Locate the cell with the specified text and output its [x, y] center coordinate. 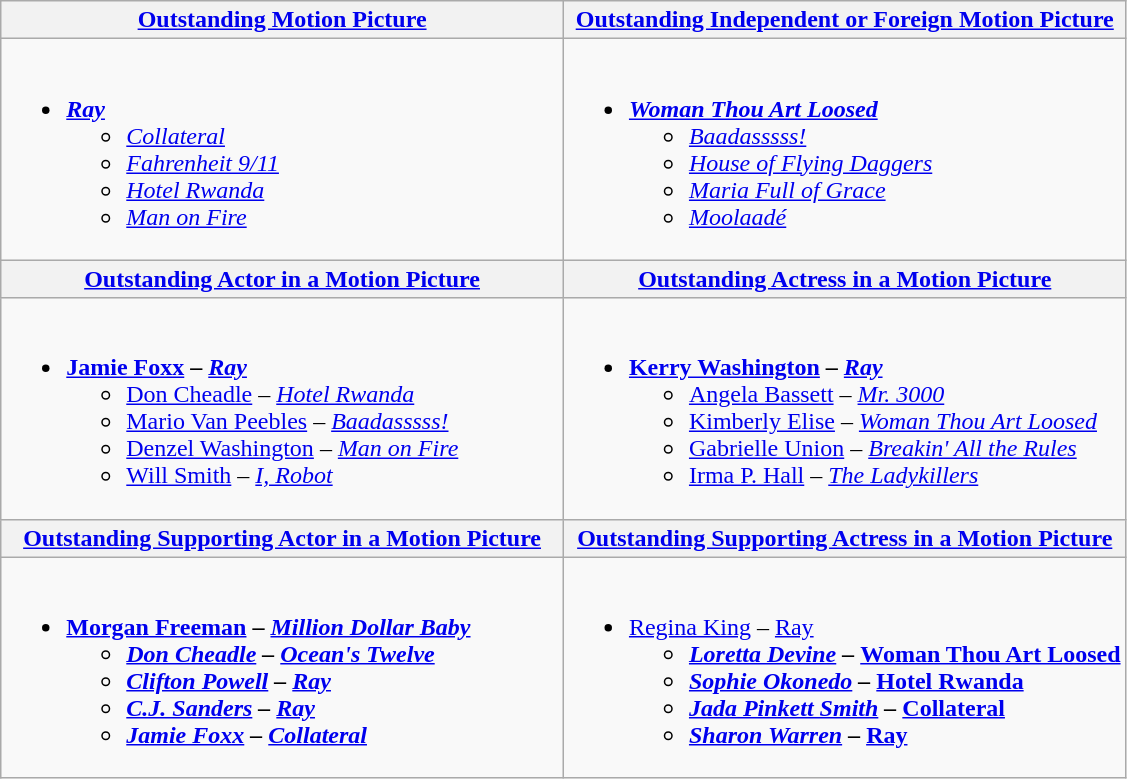
Jamie Foxx – RayDon Cheadle – Hotel RwandaMario Van Peebles – Baadasssss!Denzel Washington – Man on FireWill Smith – I, Robot [282, 408]
Outstanding Actress in a Motion Picture [844, 279]
Outstanding Supporting Actress in a Motion Picture [844, 538]
Outstanding Independent or Foreign Motion Picture [844, 20]
Regina King – RayLoretta Devine – Woman Thou Art LoosedSophie Okonedo – Hotel RwandaJada Pinkett Smith – CollateralSharon Warren – Ray [844, 668]
Outstanding Actor in a Motion Picture [282, 279]
Woman Thou Art LoosedBaadasssss!House of Flying DaggersMaria Full of GraceMoolaadé [844, 150]
Outstanding Motion Picture [282, 20]
Morgan Freeman – Million Dollar BabyDon Cheadle – Ocean's TwelveClifton Powell – RayC.J. Sanders – RayJamie Foxx – Collateral [282, 668]
Outstanding Supporting Actor in a Motion Picture [282, 538]
RayCollateralFahrenheit 9/11Hotel RwandaMan on Fire [282, 150]
